Identify which cell holds the provided text, then report its (X, Y) central coordinate. 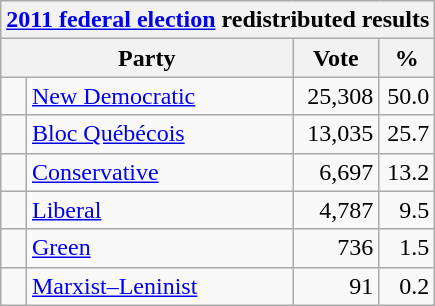
% (407, 58)
4,787 (336, 210)
25.7 (407, 134)
1.5 (407, 248)
2011 federal election redistributed results (218, 20)
Vote (336, 58)
9.5 (407, 210)
6,697 (336, 172)
Green (159, 248)
Party (147, 58)
New Democratic (159, 96)
13,035 (336, 134)
50.0 (407, 96)
Conservative (159, 172)
Bloc Québécois (159, 134)
25,308 (336, 96)
Marxist–Leninist (159, 286)
Liberal (159, 210)
91 (336, 286)
13.2 (407, 172)
0.2 (407, 286)
736 (336, 248)
